Extract the (X, Y) coordinate from the center of the cell holding the provided text.  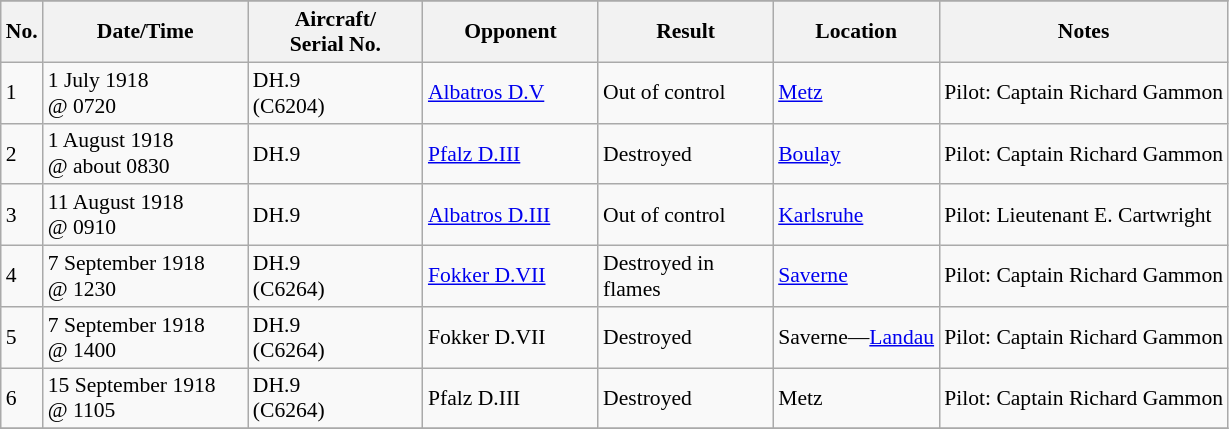
No. (22, 32)
15 September 1918@ 1105 (146, 398)
4 (22, 276)
Location (856, 32)
3 (22, 216)
7 September 1918@ 1230 (146, 276)
1 August 1918@ about 0830 (146, 154)
Pilot: Lieutenant E. Cartwright (1084, 216)
Albatros D.III (510, 216)
DH.9(C6204) (336, 92)
Notes (1084, 32)
Albatros D.V (510, 92)
Date/Time (146, 32)
5 (22, 338)
Karlsruhe (856, 216)
11 August 1918@ 0910 (146, 216)
Boulay (856, 154)
7 September 1918@ 1400 (146, 338)
Saverne—Landau (856, 338)
1 (22, 92)
2 (22, 154)
6 (22, 398)
Saverne (856, 276)
Destroyed in flames (686, 276)
Aircraft/Serial No. (336, 32)
Opponent (510, 32)
Result (686, 32)
1 July 1918@ 0720 (146, 92)
